For the text-containing cell, return its midpoint in (X, Y) coordinate format. 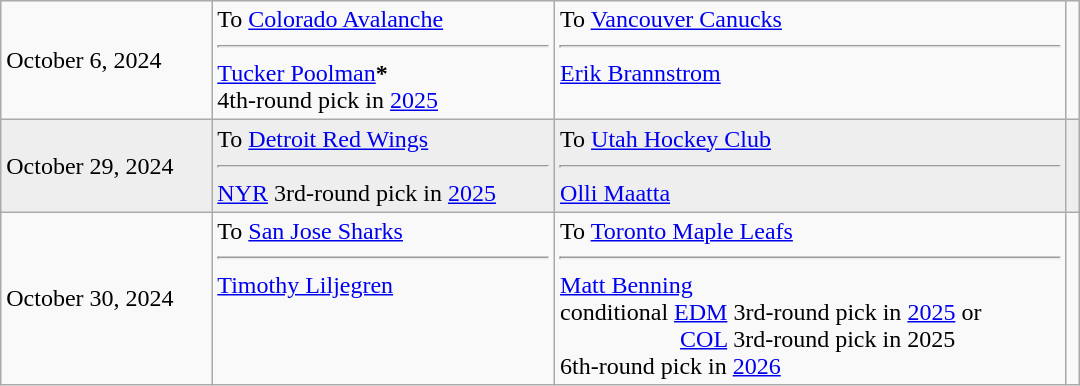
To San Jose SharksTimothy Liljegren (384, 298)
To Detroit Red WingsNYR 3rd-round pick in 2025 (384, 166)
To Toronto Maple LeafsMatt Benningconditional EDM 3rd-round pick in 2025 or COL 3rd-round pick in 20256th-round pick in 2026 (811, 298)
To Vancouver CanucksErik Brannstrom (811, 60)
To Colorado AvalancheTucker Poolman*4th-round pick in 2025 (384, 60)
To Utah Hockey ClubOlli Maatta (811, 166)
October 6, 2024 (106, 60)
October 29, 2024 (106, 166)
October 30, 2024 (106, 298)
